Capture the cell that displays the provided text and extract its [x, y] central coordinate. 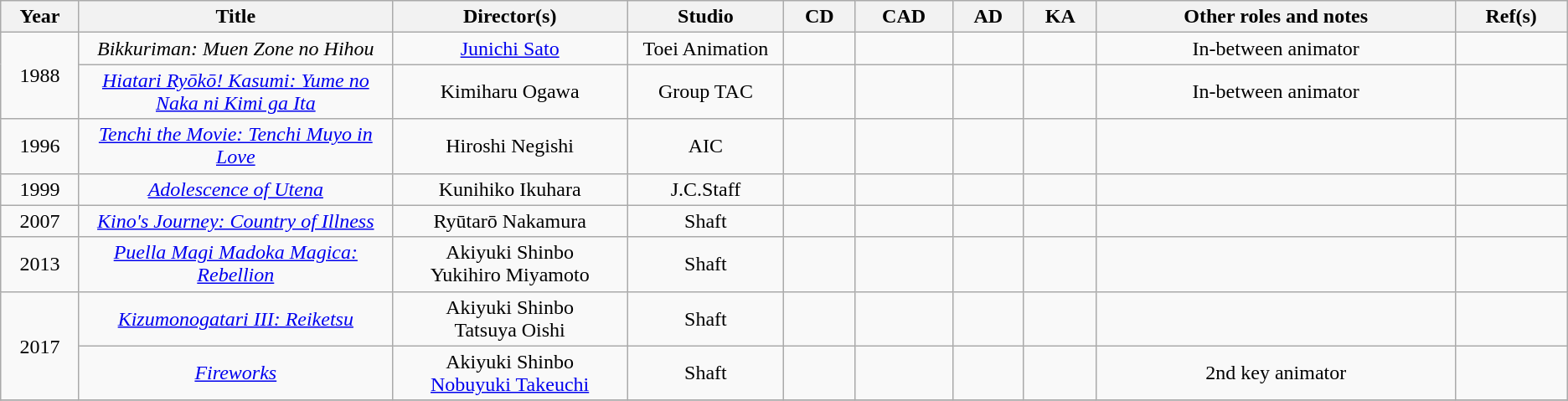
2nd key animator [1276, 373]
Bikkuriman: Muen Zone no Hihou [235, 49]
Studio [705, 17]
Adolescence of Utena [235, 189]
Other roles and notes [1276, 17]
Group TAC [705, 92]
J.C.Staff [705, 189]
Year [40, 17]
KA [1060, 17]
AIC [705, 146]
Junichi Sato [509, 49]
Hiatari Ryōkō! Kasumi: Yume no Naka ni Kimi ga Ita [235, 92]
Hiroshi Negishi [509, 146]
Director(s) [509, 17]
Akiyuki ShinboNobuyuki Takeuchi [509, 373]
Akiyuki ShinboYukihiro Miyamoto [509, 265]
Fireworks [235, 373]
2017 [40, 346]
CD [819, 17]
2007 [40, 221]
Tenchi the Movie: Tenchi Muyo in Love [235, 146]
Kunihiko Ikuhara [509, 189]
Kimiharu Ogawa [509, 92]
1999 [40, 189]
Kino's Journey: Country of Illness [235, 221]
1988 [40, 75]
CAD [905, 17]
1996 [40, 146]
Ryūtarō Nakamura [509, 221]
Akiyuki ShinboTatsuya Oishi [509, 318]
2013 [40, 265]
Toei Animation [705, 49]
Ref(s) [1511, 17]
Title [235, 17]
Puella Magi Madoka Magica: Rebellion [235, 265]
Kizumonogatari III: Reiketsu [235, 318]
AD [988, 17]
